Determine the [X, Y] coordinate at the center of the cell enclosing the given text.  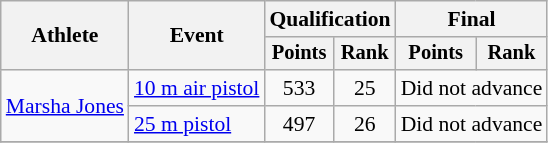
Athlete [65, 36]
Marsha Jones [65, 106]
Event [196, 36]
26 [365, 124]
25 [365, 88]
Qualification [330, 19]
25 m pistol [196, 124]
497 [298, 124]
Final [472, 19]
533 [298, 88]
10 m air pistol [196, 88]
